Provide the (X, Y) coordinate of the cell's center where the given text is located.  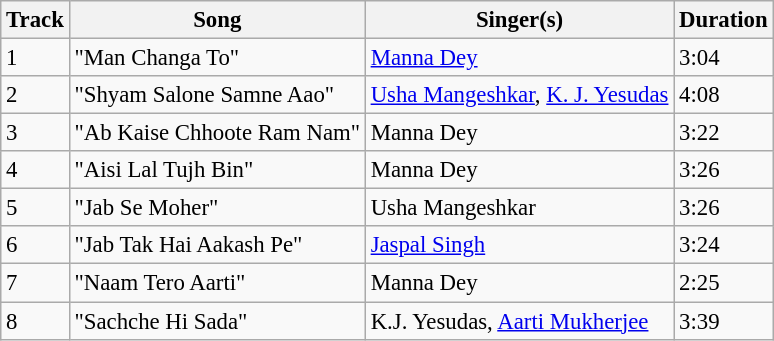
3:04 (724, 58)
Singer(s) (519, 20)
"Sachche Hi Sada" (217, 321)
4:08 (724, 95)
Song (217, 20)
3:39 (724, 321)
"Jab Tak Hai Aakash Pe" (217, 245)
3 (35, 133)
3:24 (724, 245)
Jaspal Singh (519, 245)
"Ab Kaise Chhoote Ram Nam" (217, 133)
"Aisi Lal Tujh Bin" (217, 170)
4 (35, 170)
Usha Mangeshkar, K. J. Yesudas (519, 95)
Track (35, 20)
Usha Mangeshkar (519, 208)
K.J. Yesudas, Aarti Mukherjee (519, 321)
5 (35, 208)
"Man Changa To" (217, 58)
"Naam Tero Aarti" (217, 283)
7 (35, 283)
Duration (724, 20)
"Shyam Salone Samne Aao" (217, 95)
3:22 (724, 133)
8 (35, 321)
2:25 (724, 283)
1 (35, 58)
2 (35, 95)
"Jab Se Moher" (217, 208)
6 (35, 245)
